Identify which cell holds the provided text, then report its (x, y) central coordinate. 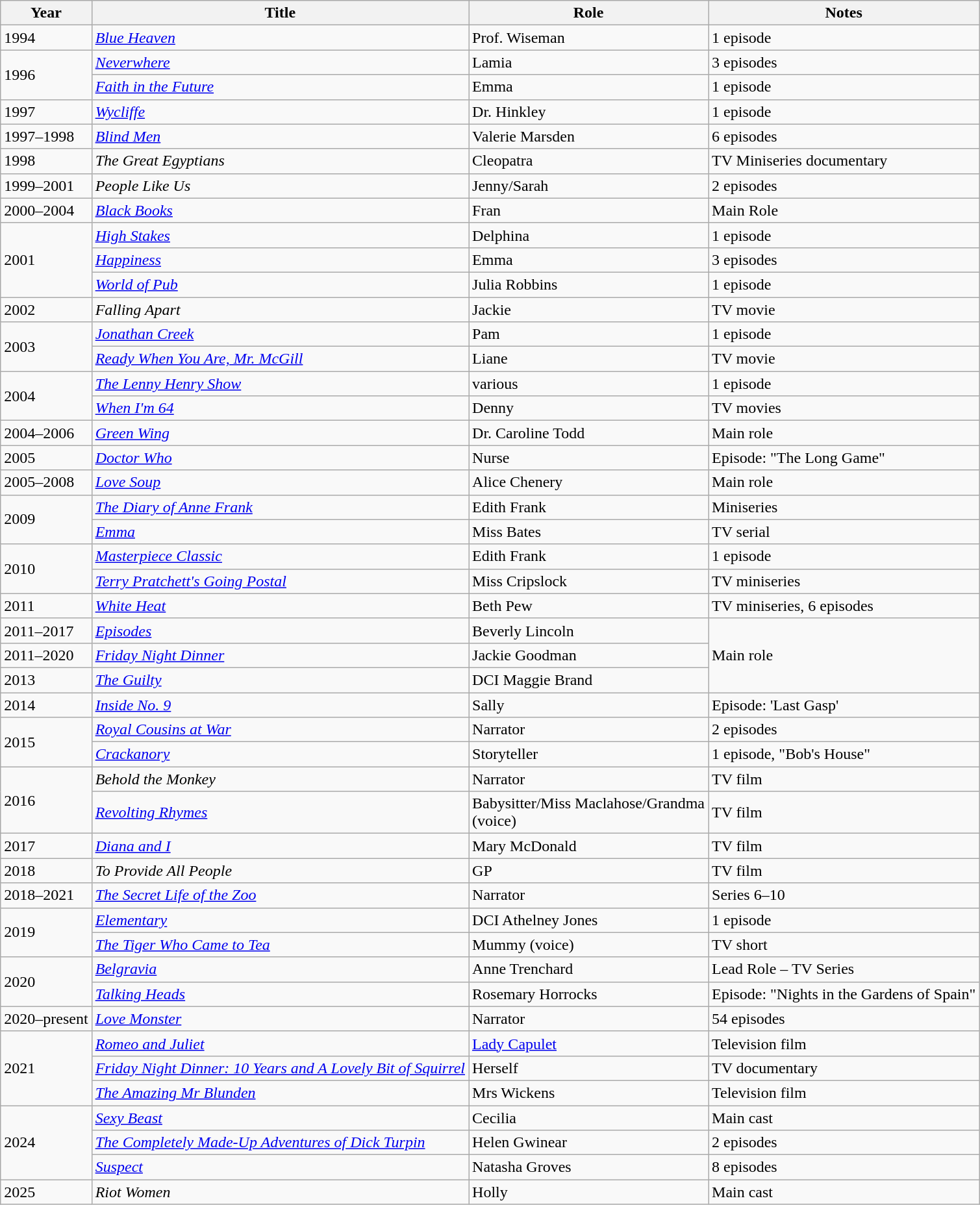
6 episodes (844, 136)
1997–1998 (46, 136)
Storyteller (588, 754)
Liane (588, 359)
2018 (46, 871)
Episodes (280, 630)
Ready When You Are, Mr. McGill (280, 359)
Mummy (voice) (588, 945)
Wycliffe (280, 112)
Love Soup (280, 482)
2020–present (46, 1019)
2021 (46, 1068)
1997 (46, 112)
Friday Night Dinner: 10 Years and A Lovely Bit of Squirrel (280, 1068)
Helen Gwinear (588, 1143)
1994 (46, 38)
2003 (46, 347)
2005 (46, 458)
Suspect (280, 1167)
Dr. Caroline Todd (588, 433)
2019 (46, 932)
Anne Trenchard (588, 969)
Lamia (588, 62)
2015 (46, 742)
Sally (588, 704)
Denny (588, 408)
Crackanory (280, 754)
To Provide All People (280, 871)
2001 (46, 260)
2020 (46, 982)
Diana and I (280, 846)
Main Role (844, 210)
1996 (46, 75)
Episode: "Nights in the Gardens of Spain" (844, 994)
Terry Pratchett's Going Postal (280, 581)
The Guilty (280, 680)
various (588, 384)
1998 (46, 161)
Role (588, 13)
Jonathan Creek (280, 334)
The Lenny Henry Show (280, 384)
Beverly Lincoln (588, 630)
Faith in the Future (280, 87)
2004–2006 (46, 433)
Love Monster (280, 1019)
2000–2004 (46, 210)
2024 (46, 1142)
TV documentary (844, 1068)
2002 (46, 310)
1999–2001 (46, 186)
Friday Night Dinner (280, 655)
The Completely Made-Up Adventures of Dick Turpin (280, 1143)
Jackie (588, 310)
2017 (46, 846)
GP (588, 871)
Dr. Hinkley (588, 112)
Jackie Goodman (588, 655)
The Great Egyptians (280, 161)
When I'm 64 (280, 408)
Sexy Beast (280, 1117)
2005–2008 (46, 482)
54 episodes (844, 1019)
Rosemary Horrocks (588, 994)
Alice Chenery (588, 482)
Revolting Rhymes (280, 813)
The Secret Life of the Zoo (280, 895)
Happiness (280, 260)
2009 (46, 519)
Belgravia (280, 969)
Behold the Monkey (280, 779)
TV miniseries (844, 581)
Blind Men (280, 136)
Fran (588, 210)
Romeo and Juliet (280, 1043)
Cleopatra (588, 161)
Holly (588, 1192)
Delphina (588, 235)
Inside No. 9 (280, 704)
Cecilia (588, 1117)
8 episodes (844, 1167)
2014 (46, 704)
People Like Us (280, 186)
Series 6–10 (844, 895)
TV movies (844, 408)
The Tiger Who Came to Tea (280, 945)
Falling Apart (280, 310)
Miniseries (844, 507)
Year (46, 13)
2011–2017 (46, 630)
2004 (46, 396)
Lead Role – TV Series (844, 969)
Riot Women (280, 1192)
DCI Maggie Brand (588, 680)
TV serial (844, 532)
Doctor Who (280, 458)
TV Miniseries documentary (844, 161)
The Amazing Mr Blunden (280, 1093)
Jenny/Sarah (588, 186)
Pam (588, 334)
TV short (844, 945)
2011–2020 (46, 655)
Black Books (280, 210)
2011 (46, 606)
Julia Robbins (588, 284)
Mary McDonald (588, 846)
Prof. Wiseman (588, 38)
Elementary (280, 920)
Beth Pew (588, 606)
Masterpiece Classic (280, 556)
Blue Heaven (280, 38)
Episode: 'Last Gasp' (844, 704)
2010 (46, 569)
Natasha Groves (588, 1167)
DCI Athelney Jones (588, 920)
White Heat (280, 606)
Miss Cripslock (588, 581)
High Stakes (280, 235)
2025 (46, 1192)
TV miniseries, 6 episodes (844, 606)
Notes (844, 13)
Title (280, 13)
Talking Heads (280, 994)
Babysitter/Miss Maclahose/Grandma(voice) (588, 813)
Valerie Marsden (588, 136)
2016 (46, 800)
The Diary of Anne Frank (280, 507)
2013 (46, 680)
Miss Bates (588, 532)
Green Wing (280, 433)
2018–2021 (46, 895)
Herself (588, 1068)
Episode: "The Long Game" (844, 458)
Lady Capulet (588, 1043)
Royal Cousins at War (280, 730)
Nurse (588, 458)
1 episode, "Bob's House" (844, 754)
Mrs Wickens (588, 1093)
Neverwhere (280, 62)
World of Pub (280, 284)
